Determine the [X, Y] coordinate at the center of the cell enclosing the given text.  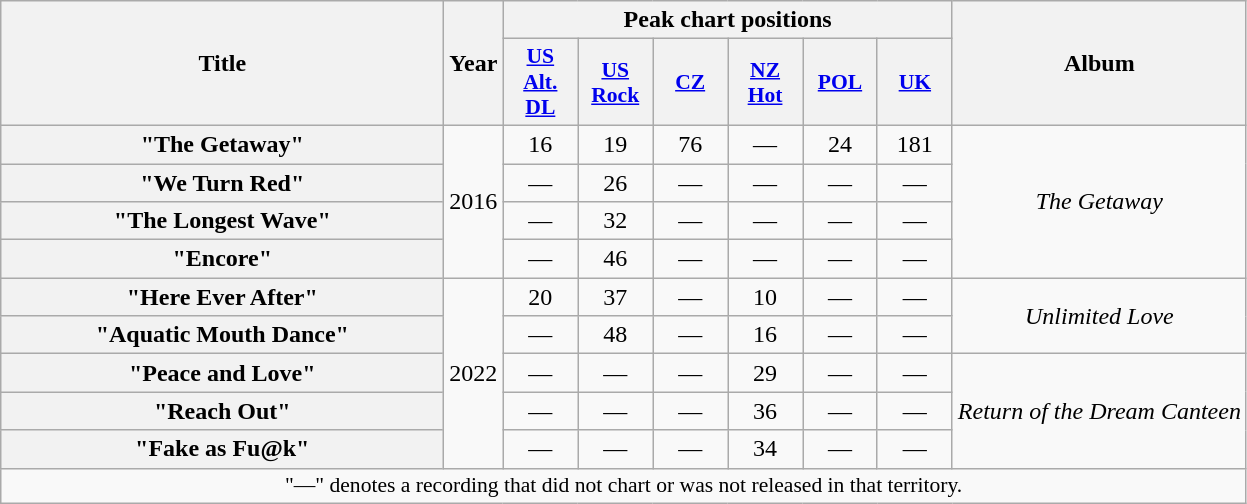
"Reach Out" [222, 411]
26 [616, 183]
46 [616, 259]
UK [914, 82]
"The Getaway" [222, 144]
181 [914, 144]
"Aquatic Mouth Dance" [222, 335]
32 [616, 221]
Peak chart positions [728, 20]
37 [616, 297]
Title [222, 64]
2016 [474, 201]
"Encore" [222, 259]
"Peace and Love" [222, 373]
10 [766, 297]
Unlimited Love [1099, 316]
Album [1099, 64]
"Here Ever After" [222, 297]
19 [616, 144]
"The Longest Wave" [222, 221]
76 [690, 144]
36 [766, 411]
48 [616, 335]
"We Turn Red" [222, 183]
24 [840, 144]
29 [766, 373]
USRock [616, 82]
"—" denotes a recording that did not chart or was not released in that territory. [624, 486]
Year [474, 64]
USAlt.DL [540, 82]
20 [540, 297]
NZHot [766, 82]
The Getaway [1099, 201]
34 [766, 449]
CZ [690, 82]
2022 [474, 373]
"Fake as Fu@k" [222, 449]
Return of the Dream Canteen [1099, 411]
POL [840, 82]
